Extract the (X, Y) coordinate from the center of the cell holding the provided text.  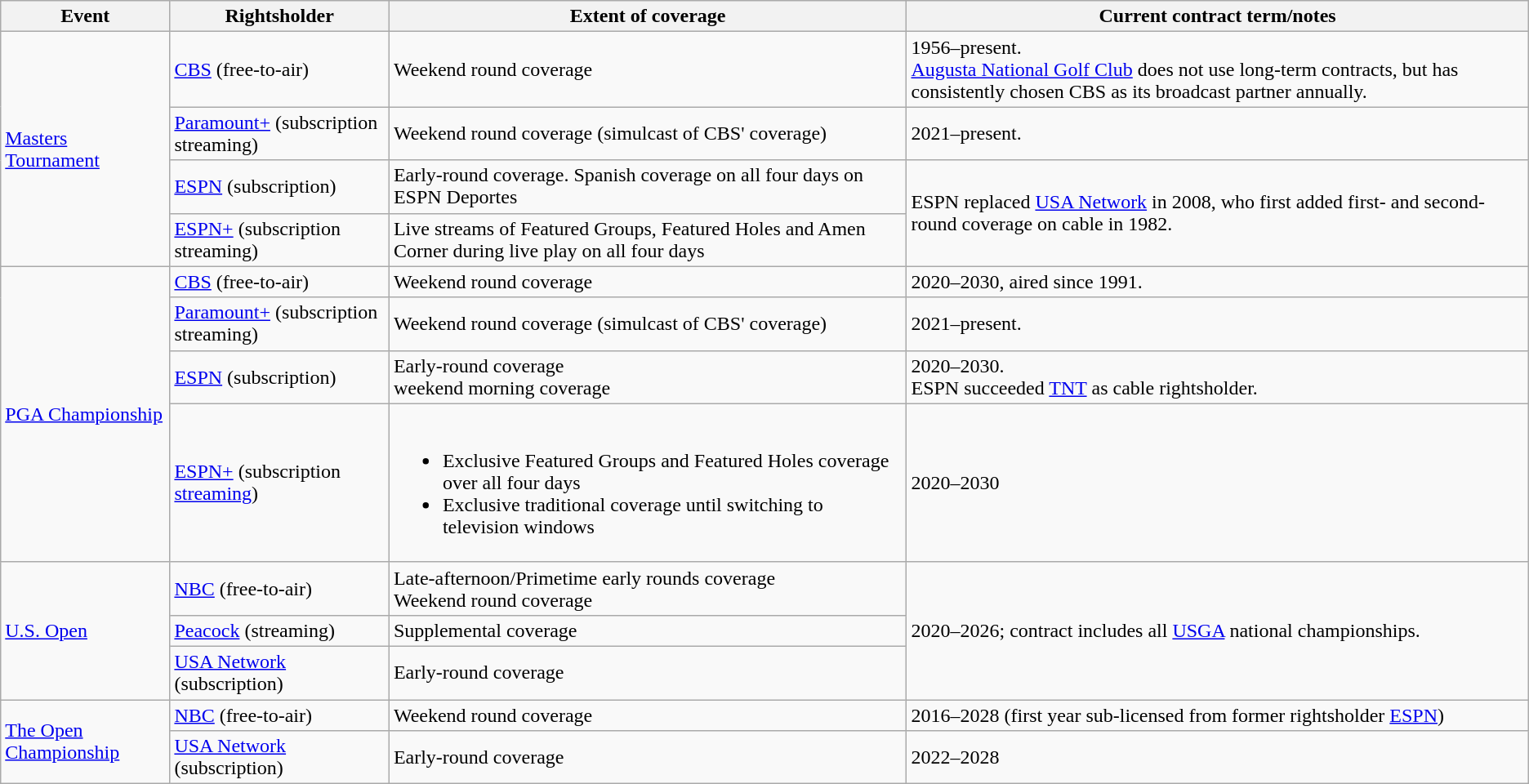
Early-round coverage. Spanish coverage on all four days on ESPN Deportes (648, 186)
PGA Championship (85, 414)
Rightsholder (279, 16)
Extent of coverage (648, 16)
2020–2030, aired since 1991. (1217, 282)
2020–2026; contract includes all USGA national championships. (1217, 630)
Event (85, 16)
Live streams of Featured Groups, Featured Holes and Amen Corner during live play on all four days (648, 240)
2022–2028 (1217, 758)
Early-round coverageweekend morning coverage (648, 377)
Masters Tournament (85, 149)
Exclusive Featured Groups and Featured Holes coverage over all four daysExclusive traditional coverage until switching to television windows (648, 483)
The Open Championship (85, 742)
Current contract term/notes (1217, 16)
Late-afternoon/Primetime early rounds coverageWeekend round coverage (648, 588)
2020–2030 (1217, 483)
U.S. Open (85, 630)
Supplemental coverage (648, 630)
ESPN replaced USA Network in 2008, who first added first- and second-round coverage on cable in 1982. (1217, 213)
1956–present.Augusta National Golf Club does not use long-term contracts, but has consistently chosen CBS as its broadcast partner annually. (1217, 69)
2016–2028 (first year sub-licensed from former rightsholder ESPN) (1217, 715)
2020–2030.ESPN succeeded TNT as cable rightsholder. (1217, 377)
Peacock (streaming) (279, 630)
